Detect which cell encompasses the target text, then output its [X, Y] center coordinate. 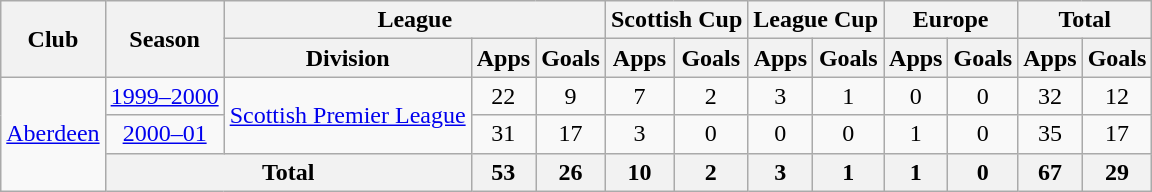
67 [1050, 172]
35 [1050, 134]
Season [164, 39]
League [414, 20]
2000–01 [164, 134]
Aberdeen [53, 134]
1999–2000 [164, 96]
Scottish Cup [676, 20]
Scottish Premier League [348, 115]
10 [639, 172]
Division [348, 58]
12 [1117, 96]
Europe [951, 20]
22 [503, 96]
31 [503, 134]
53 [503, 172]
9 [571, 96]
29 [1117, 172]
Club [53, 39]
League Cup [816, 20]
32 [1050, 96]
26 [571, 172]
7 [639, 96]
